Determine the [X, Y] coordinate at the center of the cell enclosing the given text.  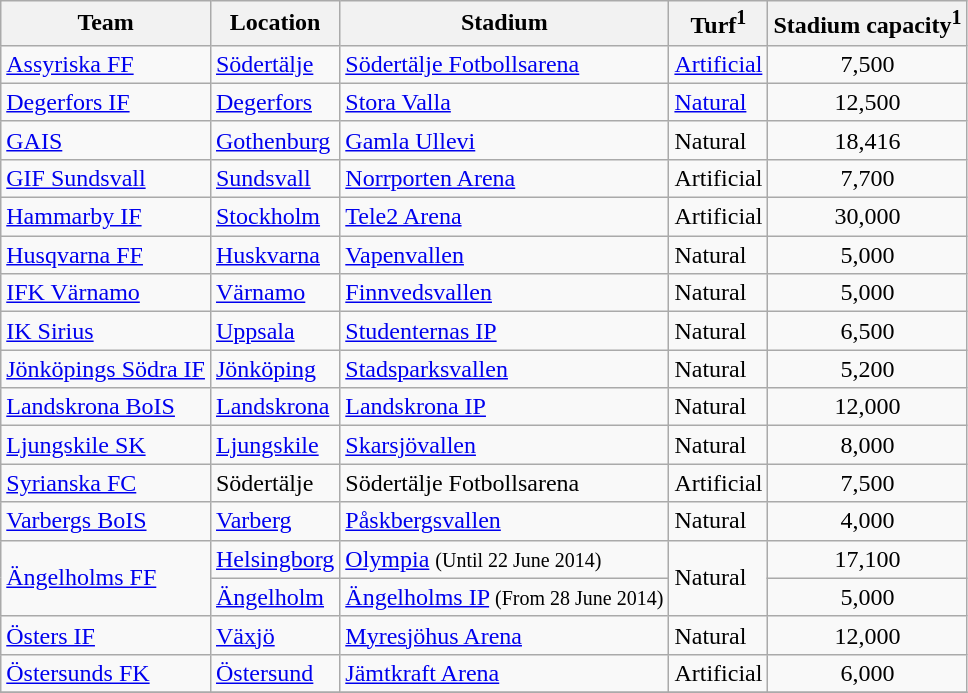
Location [274, 24]
Olympia (Until 22 June 2014) [504, 559]
Östersunds FK [106, 673]
8,000 [868, 445]
Gamla Ullevi [504, 140]
Landskrona BoIS [106, 407]
Gothenburg [274, 140]
Vapenvallen [504, 255]
18,416 [868, 140]
Degerfors [274, 102]
Helsingborg [274, 559]
Ängelholms FF [106, 578]
12,500 [868, 102]
Ljungskile SK [106, 445]
Huskvarna [274, 255]
Stora Valla [504, 102]
Ljungskile [274, 445]
4,000 [868, 521]
6,500 [868, 331]
Varberg [274, 521]
5,200 [868, 369]
Landskrona [274, 407]
Jämtkraft Arena [504, 673]
Myresjöhus Arena [504, 635]
Ängelholm [274, 597]
GAIS [106, 140]
Stadium [504, 24]
Stadsparksvallen [504, 369]
Landskrona IP [504, 407]
Jönköping [274, 369]
Östersund [274, 673]
GIF Sundsvall [106, 178]
30,000 [868, 217]
Stockholm [274, 217]
Turf1 [718, 24]
IFK Värnamo [106, 293]
Uppsala [274, 331]
Östers IF [106, 635]
Degerfors IF [106, 102]
Studenternas IP [504, 331]
Hammarby IF [106, 217]
Norrporten Arena [504, 178]
Påskbergsvallen [504, 521]
Tele2 Arena [504, 217]
Assyriska FF [106, 64]
Varbergs BoIS [106, 521]
Team [106, 24]
Sundsvall [274, 178]
6,000 [868, 673]
17,100 [868, 559]
Skarsjövallen [504, 445]
7,700 [868, 178]
Jönköpings Södra IF [106, 369]
Syrianska FC [106, 483]
Växjö [274, 635]
IK Sirius [106, 331]
Husqvarna FF [106, 255]
Värnamo [274, 293]
Stadium capacity1 [868, 24]
Ängelholms IP (From 28 June 2014) [504, 597]
Finnvedsvallen [504, 293]
